Scan for the cell matching the given text and deliver its [x, y] coordinate at center. 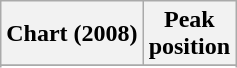
Chart (2008) [72, 34]
Peak position [189, 34]
